Return the (X, Y) coordinate for the center point of the cell that contains the specified text.  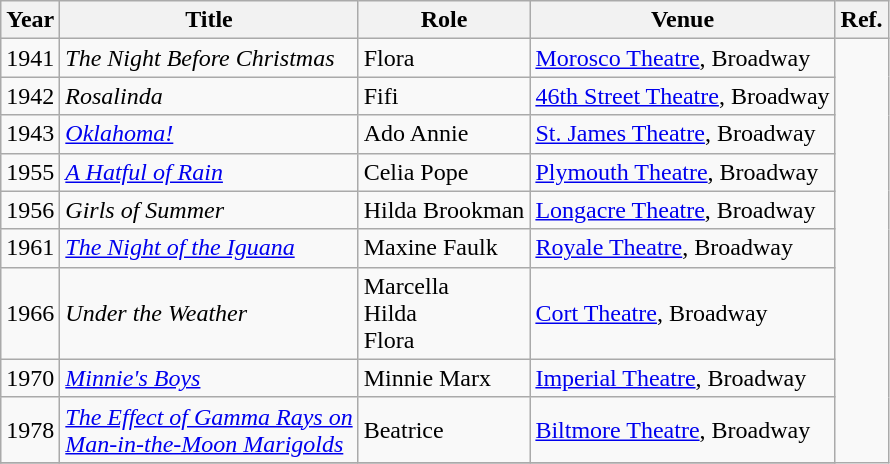
Venue (682, 20)
Royale Theatre, Broadway (682, 248)
Plymouth Theatre, Broadway (682, 172)
St. James Theatre, Broadway (682, 134)
Oklahoma! (209, 134)
Under the Weather (209, 313)
1955 (30, 172)
1956 (30, 210)
Imperial Theatre, Broadway (682, 378)
Title (209, 20)
Marcella Hilda Flora (444, 313)
1978 (30, 430)
Year (30, 20)
1943 (30, 134)
Role (444, 20)
Hilda Brookman (444, 210)
1970 (30, 378)
Beatrice (444, 430)
Cort Theatre, Broadway (682, 313)
Longacre Theatre, Broadway (682, 210)
Rosalinda (209, 96)
Biltmore Theatre, Broadway (682, 430)
1966 (30, 313)
Celia Pope (444, 172)
Flora (444, 58)
1941 (30, 58)
A Hatful of Rain (209, 172)
Girls of Summer (209, 210)
1942 (30, 96)
The Night of the Iguana (209, 248)
Maxine Faulk (444, 248)
Morosco Theatre, Broadway (682, 58)
1961 (30, 248)
The Effect of Gamma Rays on Man-in-the-Moon Marigolds (209, 430)
Minnie's Boys (209, 378)
Fifi (444, 96)
The Night Before Christmas (209, 58)
Minnie Marx (444, 378)
Ado Annie (444, 134)
Ref. (862, 20)
46th Street Theatre, Broadway (682, 96)
